Find where the given text appears and provide that cell's center as [X, Y] coordinate. 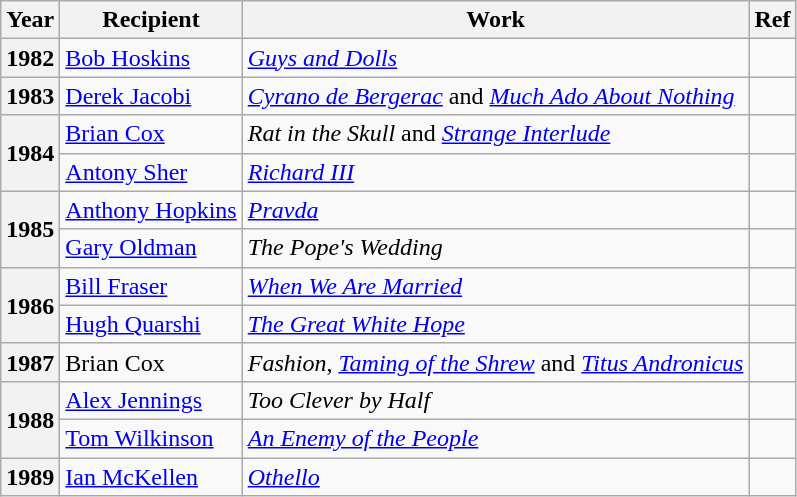
1986 [30, 305]
The Great White Hope [496, 324]
Bob Hoskins [151, 58]
1982 [30, 58]
Hugh Quarshi [151, 324]
Fashion, Taming of the Shrew and Titus Andronicus [496, 362]
Pravda [496, 210]
Tom Wilkinson [151, 438]
1989 [30, 477]
Bill Fraser [151, 286]
1987 [30, 362]
An Enemy of the People [496, 438]
1984 [30, 153]
1985 [30, 229]
Richard III [496, 172]
Anthony Hopkins [151, 210]
When We Are Married [496, 286]
Guys and Dolls [496, 58]
Derek Jacobi [151, 96]
Othello [496, 477]
Too Clever by Half [496, 400]
Year [30, 20]
1983 [30, 96]
Gary Oldman [151, 248]
Alex Jennings [151, 400]
Rat in the Skull and Strange Interlude [496, 134]
Ian McKellen [151, 477]
1988 [30, 419]
Work [496, 20]
Recipient [151, 20]
Cyrano de Bergerac and Much Ado About Nothing [496, 96]
Ref [772, 20]
The Pope's Wedding [496, 248]
Antony Sher [151, 172]
